For the text-containing cell, return its midpoint in (x, y) coordinate format. 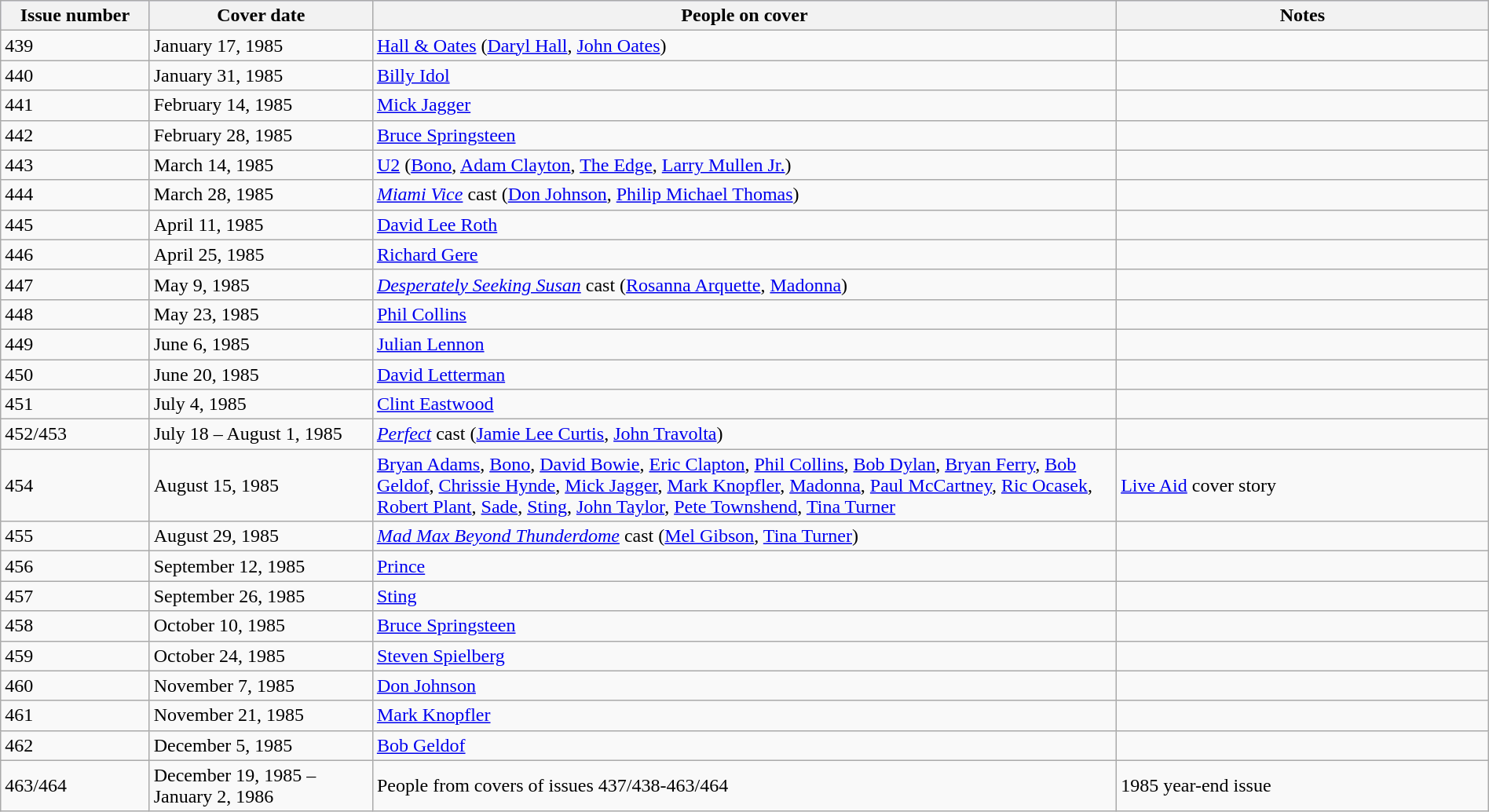
August 29, 1985 (261, 536)
449 (75, 344)
450 (75, 375)
442 (75, 135)
David Lee Roth (744, 225)
Sting (744, 596)
David Letterman (744, 375)
July 4, 1985 (261, 404)
452/453 (75, 434)
457 (75, 596)
460 (75, 686)
March 14, 1985 (261, 165)
Clint Eastwood (744, 404)
December 5, 1985 (261, 745)
458 (75, 626)
May 9, 1985 (261, 284)
454 (75, 485)
Perfect cast (Jamie Lee Curtis, John Travolta) (744, 434)
People from covers of issues 437/438-463/464 (744, 785)
Live Aid cover story (1303, 485)
451 (75, 404)
November 7, 1985 (261, 686)
459 (75, 656)
June 6, 1985 (261, 344)
September 26, 1985 (261, 596)
Hall & Oates (Daryl Hall, John Oates) (744, 46)
440 (75, 75)
February 14, 1985 (261, 105)
Mad Max Beyond Thunderdome cast (Mel Gibson, Tina Turner) (744, 536)
Cover date (261, 16)
Desperately Seeking Susan cast (Rosanna Arquette, Madonna) (744, 284)
Prince (744, 566)
January 31, 1985 (261, 75)
Billy Idol (744, 75)
Mick Jagger (744, 105)
Mark Knopfler (744, 715)
446 (75, 254)
Julian Lennon (744, 344)
1985 year-end issue (1303, 785)
447 (75, 284)
Miami Vice cast (Don Johnson, Philip Michael Thomas) (744, 195)
444 (75, 195)
448 (75, 314)
Notes (1303, 16)
April 11, 1985 (261, 225)
August 15, 1985 (261, 485)
October 10, 1985 (261, 626)
July 18 – August 1, 1985 (261, 434)
Issue number (75, 16)
May 23, 1985 (261, 314)
Bob Geldof (744, 745)
Steven Spielberg (744, 656)
Richard Gere (744, 254)
February 28, 1985 (261, 135)
456 (75, 566)
461 (75, 715)
September 12, 1985 (261, 566)
455 (75, 536)
March 28, 1985 (261, 195)
443 (75, 165)
October 24, 1985 (261, 656)
December 19, 1985 – January 2, 1986 (261, 785)
445 (75, 225)
463/464 (75, 785)
Don Johnson (744, 686)
Phil Collins (744, 314)
U2 (Bono, Adam Clayton, The Edge, Larry Mullen Jr.) (744, 165)
People on cover (744, 16)
June 20, 1985 (261, 375)
April 25, 1985 (261, 254)
439 (75, 46)
441 (75, 105)
462 (75, 745)
November 21, 1985 (261, 715)
January 17, 1985 (261, 46)
